Locate the cell with the specified text and output its [x, y] center coordinate. 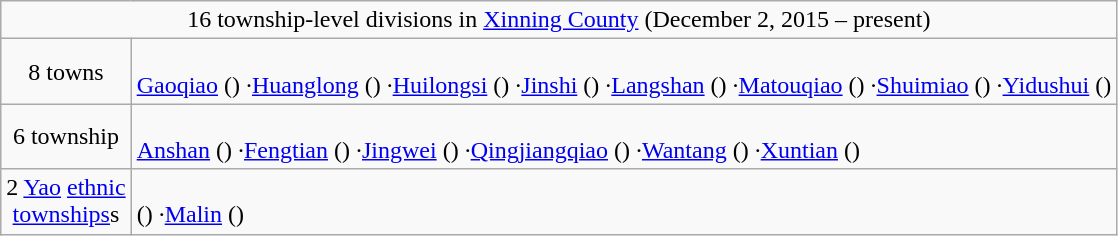
Gaoqiao () ·Huanglong () ·Huilongsi () ·Jinshi () ·Langshan () ·Matouqiao () ·Shuimiao () ·Yidushui () [624, 72]
16 township-level divisions in Xinning County (December 2, 2015 – present) [559, 20]
Anshan () ·Fengtian () ·Jingwei () ·Qingjiangqiao () ·Wantang () ·Xuntian () [624, 136]
() ·Malin () [624, 202]
6 township [66, 136]
2 Yao ethnic townshipss [66, 202]
8 towns [66, 72]
